Capture the cell that displays the provided text and extract its [X, Y] central coordinate. 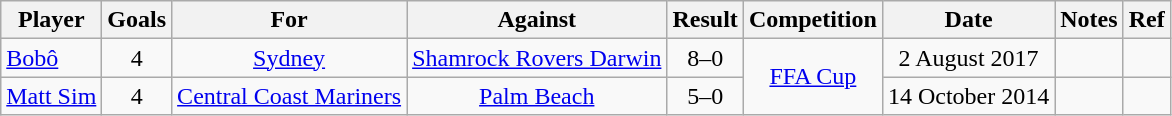
Against [537, 20]
Central Coast Mariners [290, 96]
2 August 2017 [968, 58]
Result [705, 20]
Palm Beach [537, 96]
Player [52, 20]
8–0 [705, 58]
Sydney [290, 58]
Shamrock Rovers Darwin [537, 58]
Notes [1089, 20]
14 October 2014 [968, 96]
FFA Cup [812, 77]
For [290, 20]
Goals [137, 20]
Date [968, 20]
Matt Sim [52, 96]
Ref [1146, 20]
Bobô [52, 58]
Competition [812, 20]
5–0 [705, 96]
